Detect which cell encompasses the target text, then output its [x, y] center coordinate. 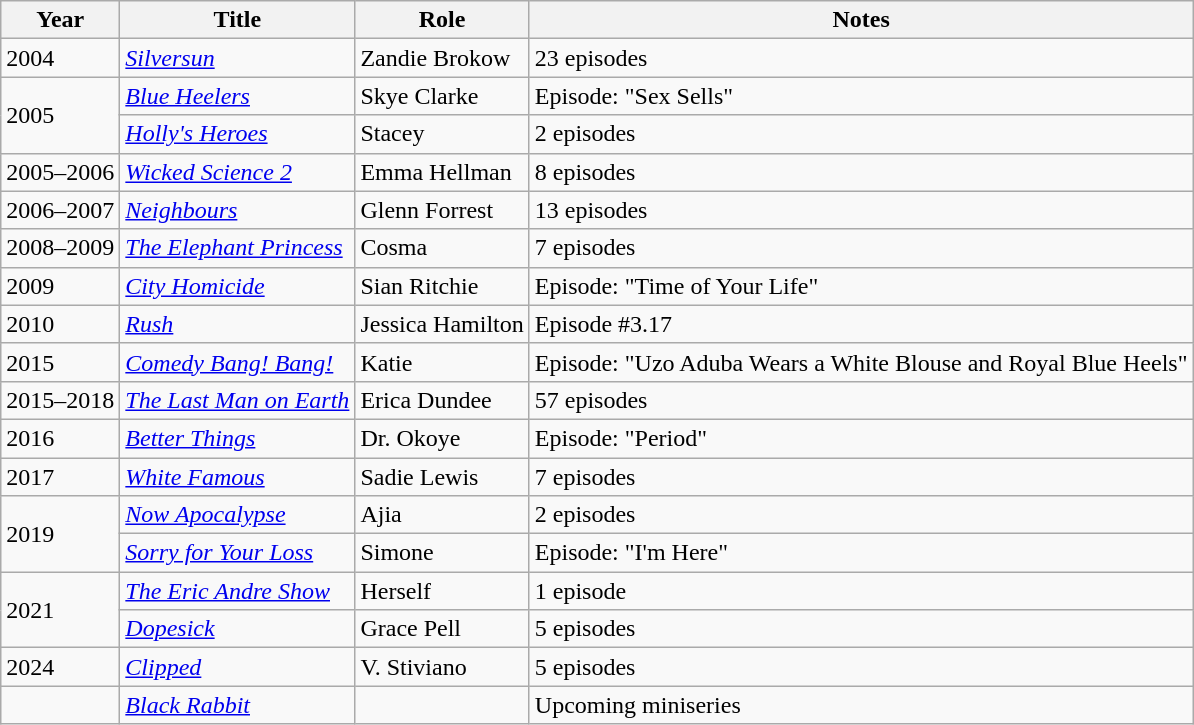
1 episode [861, 591]
Silversun [238, 58]
13 episodes [861, 210]
2004 [60, 58]
Notes [861, 20]
2008–2009 [60, 248]
Better Things [238, 438]
Cosma [442, 248]
Episode: "Uzo Aduba Wears a White Blouse and Royal Blue Heels" [861, 362]
Black Rabbit [238, 705]
Zandie Brokow [442, 58]
2015 [60, 362]
V. Stiviano [442, 667]
Episode: "Period" [861, 438]
Sorry for Your Loss [238, 553]
2005–2006 [60, 172]
2017 [60, 477]
Skye Clarke [442, 96]
The Eric Andre Show [238, 591]
The Last Man on Earth [238, 400]
Title [238, 20]
57 episodes [861, 400]
Glenn Forrest [442, 210]
Role [442, 20]
Wicked Science 2 [238, 172]
Jessica Hamilton [442, 324]
Emma Hellman [442, 172]
2021 [60, 610]
8 episodes [861, 172]
2010 [60, 324]
2019 [60, 534]
Episode: "Time of Your Life" [861, 286]
Ajia [442, 515]
Neighbours [238, 210]
Episode: "Sex Sells" [861, 96]
2015–2018 [60, 400]
Episode: "I'm Here" [861, 553]
Erica Dundee [442, 400]
Clipped [238, 667]
Holly's Heroes [238, 134]
Dr. Okoye [442, 438]
Herself [442, 591]
Comedy Bang! Bang! [238, 362]
Rush [238, 324]
Sian Ritchie [442, 286]
Episode #3.17 [861, 324]
Sadie Lewis [442, 477]
2006–2007 [60, 210]
Now Apocalypse [238, 515]
The Elephant Princess [238, 248]
Katie [442, 362]
2024 [60, 667]
Year [60, 20]
Dopesick [238, 629]
Upcoming miniseries [861, 705]
2005 [60, 115]
Blue Heelers [238, 96]
White Famous [238, 477]
2016 [60, 438]
23 episodes [861, 58]
Stacey [442, 134]
City Homicide [238, 286]
2009 [60, 286]
Grace Pell [442, 629]
Simone [442, 553]
